Provide the (x, y) coordinate of the cell's center where the given text is located.  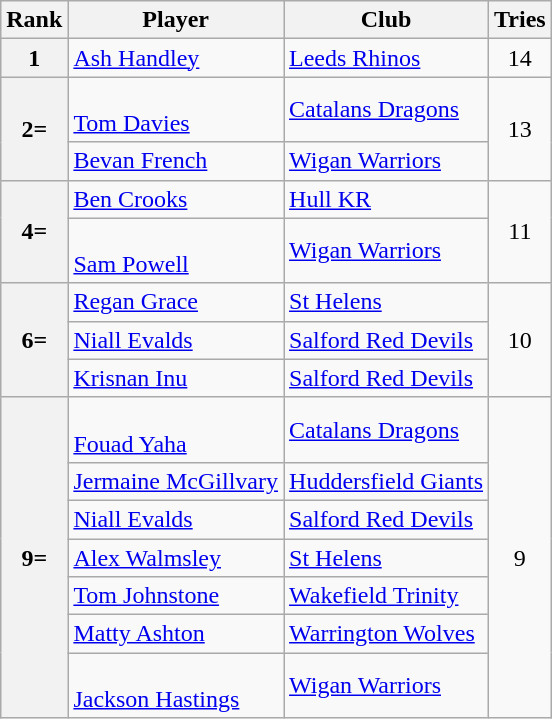
Tom Johnstone (176, 596)
11 (520, 232)
Warrington Wolves (386, 634)
Rank (34, 20)
10 (520, 340)
2= (34, 128)
Club (386, 20)
1 (34, 58)
Krisnan Inu (176, 378)
Leeds Rhinos (386, 58)
Hull KR (386, 199)
Player (176, 20)
13 (520, 128)
Alex Walmsley (176, 557)
9 (520, 557)
Tom Davies (176, 110)
Tries (520, 20)
Jermaine McGillvary (176, 481)
Ben Crooks (176, 199)
Jackson Hastings (176, 686)
Regan Grace (176, 302)
Matty Ashton (176, 634)
Sam Powell (176, 250)
14 (520, 58)
6= (34, 340)
Ash Handley (176, 58)
9= (34, 557)
Fouad Yaha (176, 430)
4= (34, 232)
Wakefield Trinity (386, 596)
Huddersfield Giants (386, 481)
Bevan French (176, 161)
